Detect which cell encompasses the target text, then output its [X, Y] center coordinate. 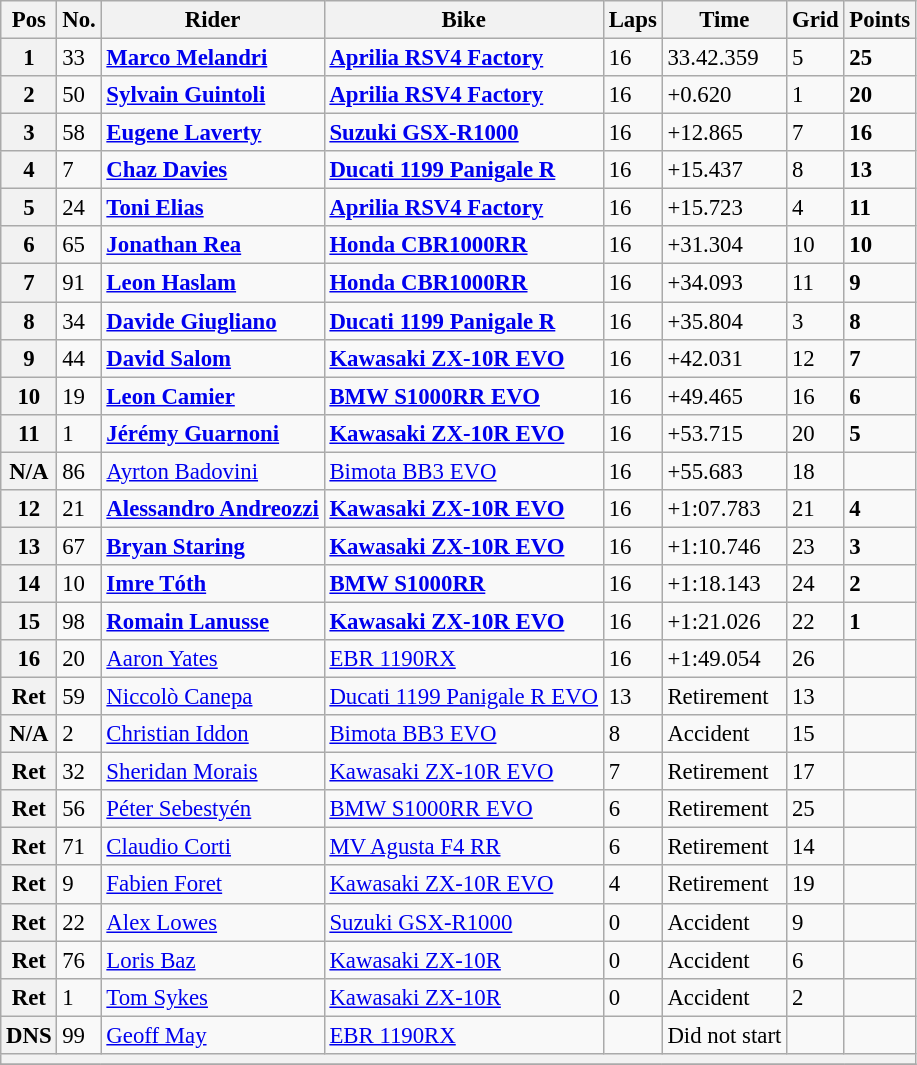
MV Agusta F4 RR [464, 847]
Alex Lowes [212, 922]
33.42.359 [724, 58]
44 [79, 358]
Aaron Yates [212, 659]
Fabien Foret [212, 885]
Leon Haslam [212, 283]
Jérémy Guarnoni [212, 433]
Laps [632, 20]
Sheridan Morais [212, 772]
+12.865 [724, 133]
Alessandro Andreozzi [212, 509]
67 [79, 546]
+35.804 [724, 321]
76 [79, 960]
Claudio Corti [212, 847]
Davide Giugliano [212, 321]
32 [79, 772]
Pos [29, 20]
+15.437 [724, 170]
99 [79, 1035]
Imre Tóth [212, 584]
Bryan Staring [212, 546]
Chaz Davies [212, 170]
+15.723 [724, 208]
56 [79, 809]
Péter Sebestyén [212, 809]
Bike [464, 20]
Leon Camier [212, 396]
Tom Sykes [212, 997]
34 [79, 321]
BMW S1000RR [464, 584]
+1:07.783 [724, 509]
Loris Baz [212, 960]
DNS [29, 1035]
+34.093 [724, 283]
98 [79, 621]
71 [79, 847]
Romain Lanusse [212, 621]
50 [79, 95]
Jonathan Rea [212, 245]
Did not start [724, 1035]
Christian Iddon [212, 734]
Eugene Laverty [212, 133]
65 [79, 245]
+0.620 [724, 95]
91 [79, 283]
Time [724, 20]
Niccolò Canepa [212, 697]
No. [79, 20]
+1:21.026 [724, 621]
26 [816, 659]
Toni Elias [212, 208]
+55.683 [724, 471]
+1:10.746 [724, 546]
+1:18.143 [724, 584]
Grid [816, 20]
Geoff May [212, 1035]
Ayrton Badovini [212, 471]
23 [816, 546]
Sylvain Guintoli [212, 95]
David Salom [212, 358]
Points [880, 20]
Rider [212, 20]
59 [79, 697]
+49.465 [724, 396]
+53.715 [724, 433]
86 [79, 471]
+31.304 [724, 245]
33 [79, 58]
17 [816, 772]
+42.031 [724, 358]
Ducati 1199 Panigale R EVO [464, 697]
58 [79, 133]
18 [816, 471]
Marco Melandri [212, 58]
+1:49.054 [724, 659]
